Determine the [X, Y] coordinate at the center of the cell enclosing the given text.  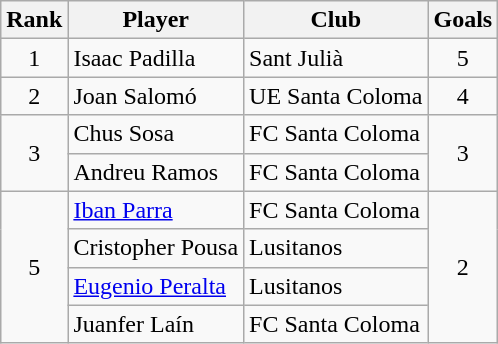
Player [156, 20]
Chus Sosa [156, 134]
Rank [34, 20]
4 [463, 96]
Goals [463, 20]
Andreu Ramos [156, 172]
Juanfer Laín [156, 324]
Isaac Padilla [156, 58]
1 [34, 58]
UE Santa Coloma [336, 96]
Sant Julià [336, 58]
Cristopher Pousa [156, 248]
Joan Salomó [156, 96]
Eugenio Peralta [156, 286]
Iban Parra [156, 210]
Club [336, 20]
